Scan for the cell matching the given text and deliver its (x, y) coordinate at center. 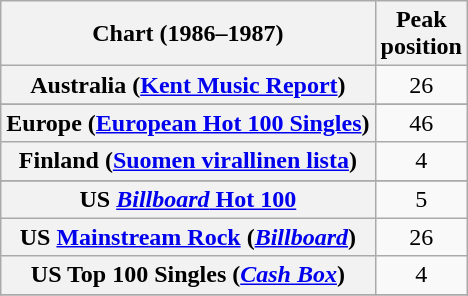
US Billboard Hot 100 (188, 199)
Europe (European Hot 100 Singles) (188, 123)
5 (421, 199)
Chart (1986–1987) (188, 34)
46 (421, 123)
Australia (Kent Music Report) (188, 85)
US Top 100 Singles (Cash Box) (188, 275)
Peakposition (421, 34)
Finland (Suomen virallinen lista) (188, 161)
US Mainstream Rock (Billboard) (188, 237)
